From the cell containing the given text, extract its center point as [X, Y] coordinate. 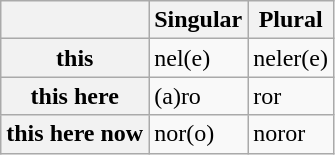
Plural [291, 20]
noror [291, 134]
this here now [75, 134]
Singular [198, 20]
this here [75, 96]
this [75, 58]
neler(e) [291, 58]
nor(o) [198, 134]
(a)ro [198, 96]
ror [291, 96]
nel(e) [198, 58]
